Find where the given text appears and provide that cell's center as [x, y] coordinate. 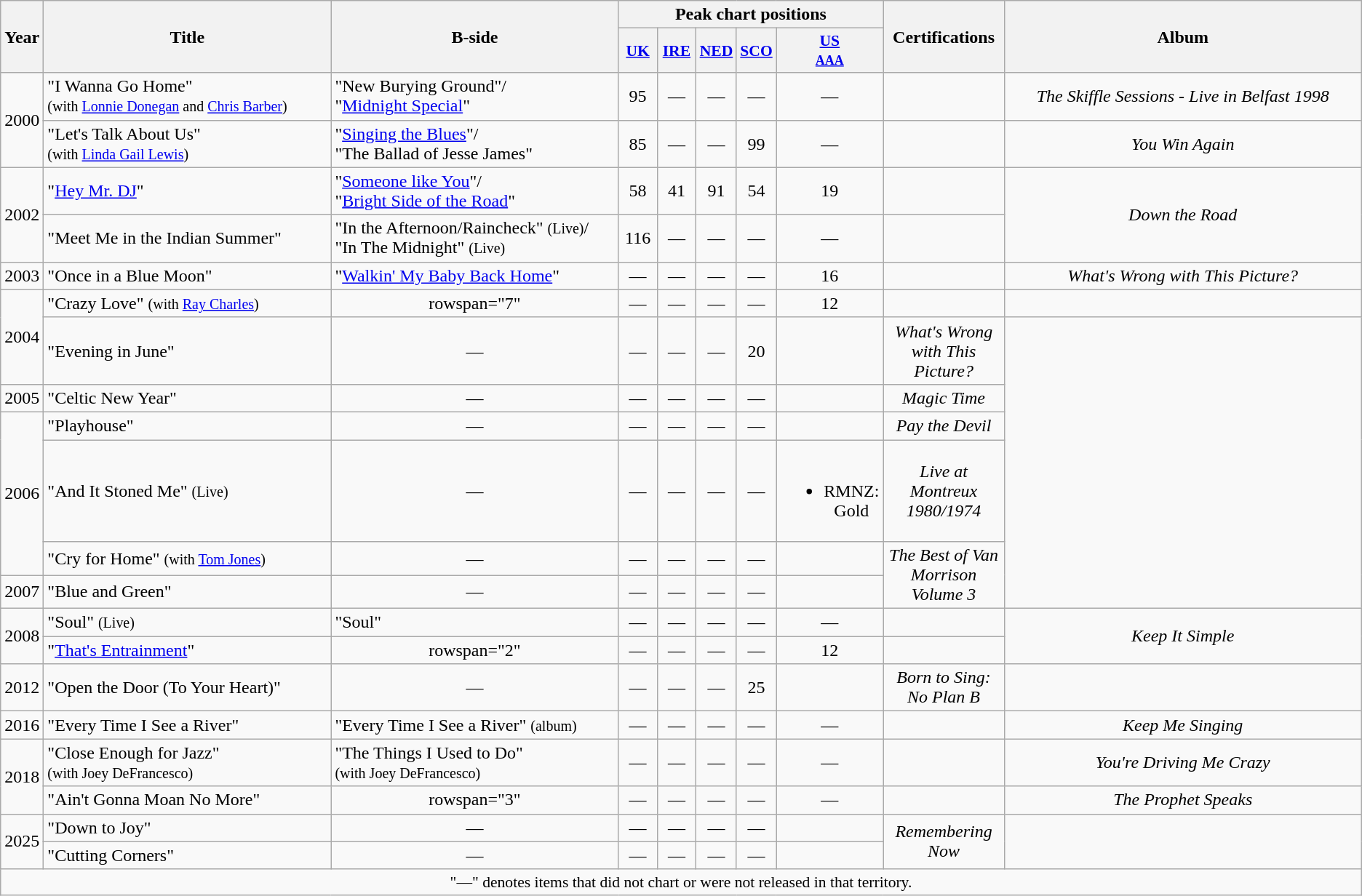
"Cutting Corners" [188, 855]
RMNZ: Gold [829, 490]
"Crazy Love" (with Ray Charles) [188, 303]
The Prophet Speaks [1183, 800]
2008 [22, 636]
116 [637, 239]
Pay the Devil [944, 425]
"Let's Talk About Us"(with Linda Gail Lewis) [188, 144]
"Evening in June" [188, 351]
41 [677, 191]
"Every Time I See a River" [188, 725]
"Hey Mr. DJ" [188, 191]
"Cry for Home" (with Tom Jones) [188, 559]
"The Things I Used to Do"(with Joey DeFrancesco) [474, 762]
"Someone like You"/"Bright Side of the Road" [474, 191]
2002 [22, 215]
Keep It Simple [1183, 636]
2016 [22, 725]
25 [757, 688]
2007 [22, 592]
Born to Sing: No Plan B [944, 688]
UK [637, 51]
Live at Montreux 1980/1974 [944, 490]
NED [717, 51]
Year [22, 36]
19 [829, 191]
Remembering Now [944, 841]
SCO [757, 51]
"Soul" (Live) [188, 623]
2000 [22, 120]
"Soul" [474, 623]
"—" denotes items that did not chart or were not released in that territory. [681, 882]
"Celtic New Year" [188, 398]
"That's Entrainment" [188, 650]
"Once in a Blue Moon" [188, 276]
20 [757, 351]
"Walkin' My Baby Back Home" [474, 276]
"Every Time I See a River" (album) [474, 725]
USAAA [829, 51]
The Best of Van Morrison Volume 3 [944, 575]
2004 [22, 337]
"Ain't Gonna Moan No More" [188, 800]
85 [637, 144]
16 [829, 276]
"Playhouse" [188, 425]
"Meet Me in the Indian Summer" [188, 239]
2018 [22, 777]
54 [757, 191]
You're Driving Me Crazy [1183, 762]
"New Burying Ground"/"Midnight Special" [474, 96]
rowspan="2" [474, 650]
2025 [22, 841]
Peak chart positions [751, 15]
2006 [22, 493]
2005 [22, 398]
"I Wanna Go Home"(with Lonnie Donegan and Chris Barber) [188, 96]
You Win Again [1183, 144]
IRE [677, 51]
The Skiffle Sessions - Live in Belfast 1998 [1183, 96]
"Open the Door (To Your Heart)" [188, 688]
99 [757, 144]
Album [1183, 36]
rowspan="3" [474, 800]
Magic Time [944, 398]
Title [188, 36]
95 [637, 96]
Keep Me Singing [1183, 725]
B-side [474, 36]
rowspan="7" [474, 303]
2012 [22, 688]
"Close Enough for Jazz"(with Joey DeFrancesco) [188, 762]
Down the Road [1183, 215]
58 [637, 191]
"Blue and Green" [188, 592]
2003 [22, 276]
Certifications [944, 36]
"And It Stoned Me" (Live) [188, 490]
91 [717, 191]
"Down to Joy" [188, 828]
"Singing the Blues"/"The Ballad of Jesse James" [474, 144]
"In the Afternoon/Raincheck" (Live)/"In The Midnight" (Live) [474, 239]
